Find where the given text appears and provide that cell's center as (x, y) coordinate. 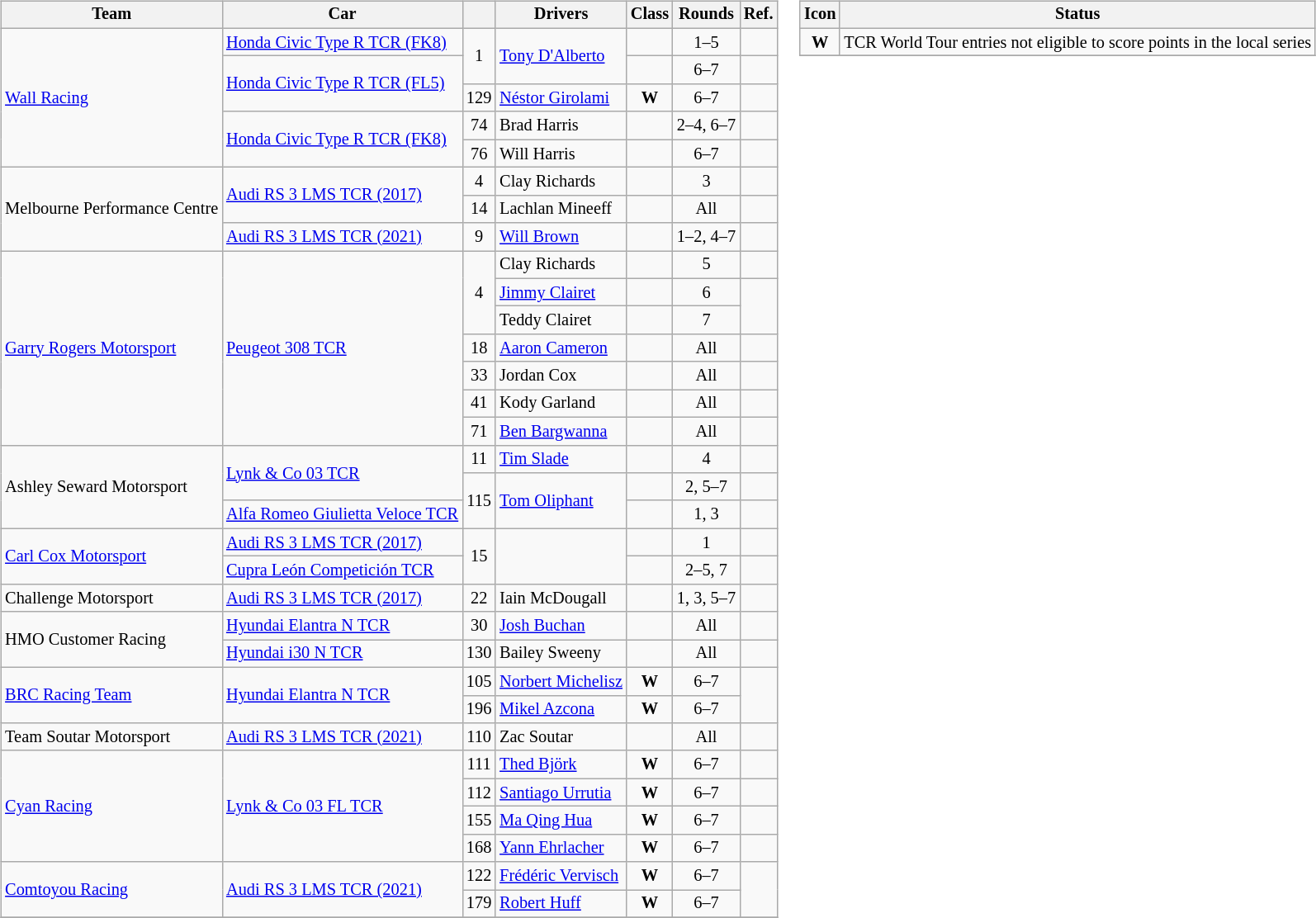
15 (479, 556)
Santiago Urrutia (561, 793)
Comtoyou Racing (111, 890)
Drivers (561, 15)
Icon (820, 15)
1–2, 4–7 (707, 237)
Honda Civic Type R TCR (FL5) (342, 84)
30 (479, 626)
Challenge Motorsport (111, 598)
155 (479, 821)
1, 3, 5–7 (707, 598)
Melbourne Performance Centre (111, 210)
130 (479, 654)
Status (1077, 15)
33 (479, 376)
112 (479, 793)
Josh Buchan (561, 626)
Jimmy Clairet (561, 292)
Zac Soutar (561, 737)
2, 5–7 (707, 487)
5 (707, 265)
2–4, 6–7 (707, 125)
115 (479, 500)
Ref. (758, 15)
196 (479, 709)
129 (479, 98)
3 (707, 182)
Wall Racing (111, 97)
Cyan Racing (111, 806)
6 (707, 292)
Teddy Clairet (561, 320)
Robert Huff (561, 904)
179 (479, 904)
Tom Oliphant (561, 500)
Will Harris (561, 154)
Brad Harris (561, 125)
Frédéric Vervisch (561, 876)
Iain McDougall (561, 598)
Ben Bargwanna (561, 431)
Lachlan Mineeff (561, 209)
122 (479, 876)
Team Soutar Motorsport (111, 737)
TCR World Tour entries not eligible to score points in the local series (1077, 42)
1, 3 (707, 514)
41 (479, 404)
Rounds (707, 15)
Will Brown (561, 237)
22 (479, 598)
HMO Customer Racing (111, 639)
9 (479, 237)
111 (479, 764)
Jordan Cox (561, 376)
110 (479, 737)
Peugeot 308 TCR (342, 348)
Mikel Azcona (561, 709)
Ma Qing Hua (561, 821)
1–5 (707, 42)
Yann Ehrlacher (561, 848)
Norbert Michelisz (561, 681)
18 (479, 348)
BRC Racing Team (111, 695)
76 (479, 154)
Cupra León Competición TCR (342, 570)
Class (650, 15)
Tim Slade (561, 459)
Tony D'Alberto (561, 56)
Lynk & Co 03 TCR (342, 472)
14 (479, 209)
Lynk & Co 03 FL TCR (342, 806)
2–5, 7 (707, 570)
Néstor Girolami (561, 98)
Alfa Romeo Giulietta Veloce TCR (342, 514)
11 (479, 459)
Team (111, 15)
Carl Cox Motorsport (111, 556)
Garry Rogers Motorsport (111, 348)
Car (342, 15)
Thed Björk (561, 764)
105 (479, 681)
168 (479, 848)
Ashley Seward Motorsport (111, 487)
7 (707, 320)
Aaron Cameron (561, 348)
71 (479, 431)
Kody Garland (561, 404)
Hyundai i30 N TCR (342, 654)
Bailey Sweeny (561, 654)
74 (479, 125)
